From the cell containing the given text, extract its center point as (x, y) coordinate. 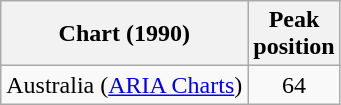
Australia (ARIA Charts) (124, 85)
64 (294, 85)
Peakposition (294, 34)
Chart (1990) (124, 34)
